Search for the cell housing the specified text and yield its [X, Y] center coordinate. 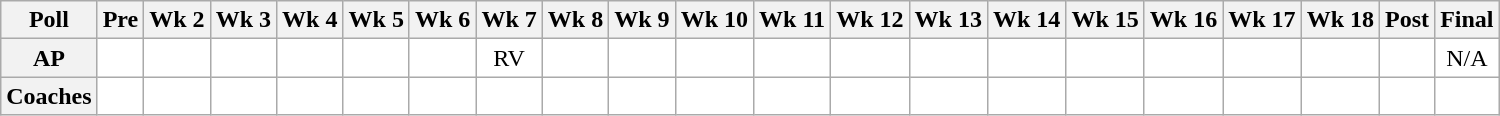
Wk 18 [1340, 20]
Wk 14 [1026, 20]
Wk 3 [243, 20]
Coaches [49, 96]
Wk 9 [642, 20]
Wk 15 [1105, 20]
Wk 8 [575, 20]
Wk 13 [948, 20]
Wk 12 [870, 20]
Post [1408, 20]
Wk 4 [310, 20]
N/A [1467, 58]
Wk 10 [714, 20]
Pre [120, 20]
RV [509, 58]
Wk 2 [177, 20]
Wk 11 [792, 20]
Final [1467, 20]
Wk 6 [442, 20]
Wk 5 [376, 20]
Wk 16 [1183, 20]
Wk 17 [1262, 20]
AP [49, 58]
Wk 7 [509, 20]
Poll [49, 20]
